Return the (X, Y) coordinate for the center point of the cell that contains the specified text.  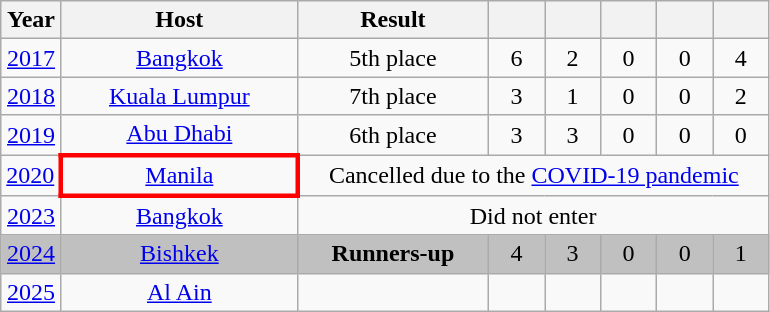
2020 (32, 174)
6th place (392, 135)
2017 (32, 58)
Host (179, 20)
2023 (32, 216)
5th place (392, 58)
2019 (32, 135)
Al Ain (179, 292)
Year (32, 20)
2024 (32, 254)
Result (392, 20)
2018 (32, 96)
Kuala Lumpur (179, 96)
Manila (179, 174)
7th place (392, 96)
2025 (32, 292)
Bishkek (179, 254)
6 (516, 58)
Abu Dhabi (179, 135)
Cancelled due to the COVID-19 pandemic (532, 174)
Runners-up (392, 254)
Did not enter (532, 216)
